From the cell containing the given text, extract its center point as (x, y) coordinate. 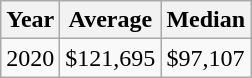
$97,107 (206, 58)
Median (206, 20)
Average (110, 20)
Year (30, 20)
$121,695 (110, 58)
2020 (30, 58)
